Provide the [x, y] coordinate of the cell's center where the given text is located.  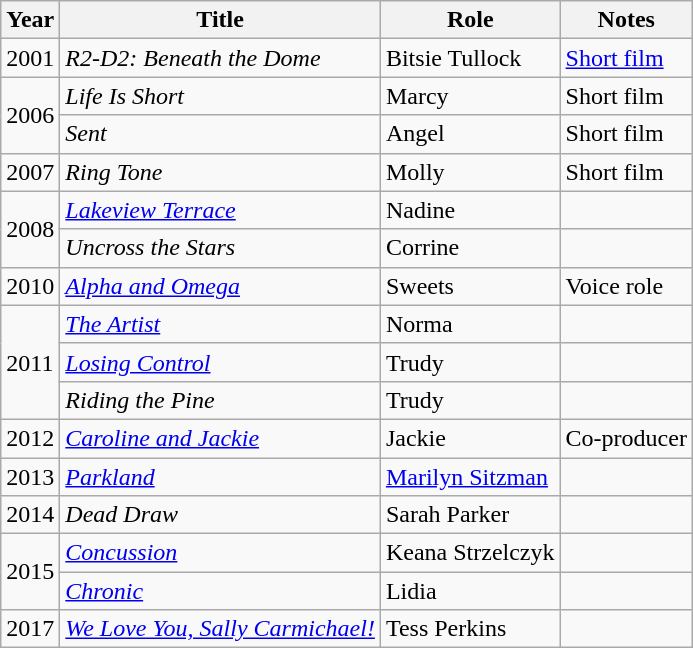
2011 [30, 362]
2015 [30, 572]
We Love You, Sally Carmichael! [220, 629]
Nadine [470, 210]
Voice role [626, 286]
Norma [470, 324]
The Artist [220, 324]
Riding the Pine [220, 400]
Caroline and Jackie [220, 438]
Parkland [220, 477]
2014 [30, 515]
2013 [30, 477]
Role [470, 20]
Tess Perkins [470, 629]
Angel [470, 134]
Co-producer [626, 438]
2010 [30, 286]
Sarah Parker [470, 515]
Bitsie Tullock [470, 58]
Corrine [470, 248]
Jackie [470, 438]
2001 [30, 58]
Dead Draw [220, 515]
Title [220, 20]
Marilyn Sitzman [470, 477]
Molly [470, 172]
R2-D2: Beneath the Dome [220, 58]
Lakeview Terrace [220, 210]
Concussion [220, 553]
Lidia [470, 591]
Alpha and Omega [220, 286]
Marcy [470, 96]
Uncross the Stars [220, 248]
2008 [30, 229]
Year [30, 20]
Losing Control [220, 362]
Life Is Short [220, 96]
Ring Tone [220, 172]
2007 [30, 172]
2017 [30, 629]
Sent [220, 134]
Keana Strzelczyk [470, 553]
Notes [626, 20]
2012 [30, 438]
2006 [30, 115]
Chronic [220, 591]
Sweets [470, 286]
